Return the (x, y) coordinate for the center point of the cell that contains the specified text.  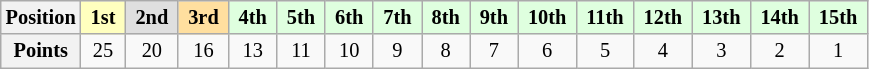
10 (349, 51)
13 (253, 51)
1 (838, 51)
8th (446, 17)
3 (721, 51)
9th (494, 17)
2 (779, 51)
6th (349, 17)
11 (301, 51)
Position (41, 17)
Points (41, 51)
9 (397, 51)
2nd (152, 17)
11th (604, 17)
8 (446, 51)
5 (604, 51)
4th (253, 17)
15th (838, 17)
13th (721, 17)
20 (152, 51)
16 (203, 51)
3rd (203, 17)
14th (779, 17)
4 (663, 51)
5th (301, 17)
25 (104, 51)
7th (397, 17)
7 (494, 51)
10th (547, 17)
6 (547, 51)
1st (104, 17)
12th (663, 17)
